Return the [X, Y] coordinate for the center point of the cell that contains the specified text.  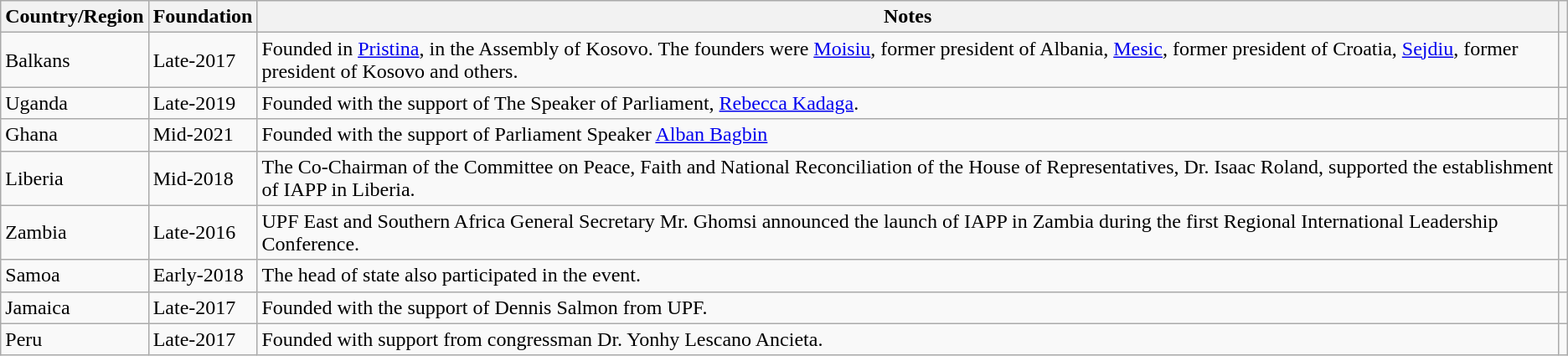
Foundation [203, 17]
Founded with support from congressman Dr. Yonhy Lescano Ancieta. [908, 339]
Notes [908, 17]
Uganda [75, 103]
Founded with the support of Dennis Salmon from UPF. [908, 307]
Late-2019 [203, 103]
The head of state also participated in the event. [908, 276]
Founded with the support of The Speaker of Parliament, Rebecca Kadaga. [908, 103]
Liberia [75, 178]
Ghana [75, 135]
Late-2016 [203, 233]
Zambia [75, 233]
Peru [75, 339]
Jamaica [75, 307]
Balkans [75, 60]
Country/Region [75, 17]
Founded with the support of Parliament Speaker Alban Bagbin [908, 135]
Mid-2021 [203, 135]
Samoa [75, 276]
Early-2018 [203, 276]
Mid-2018 [203, 178]
